Detect which cell encompasses the target text, then output its [x, y] center coordinate. 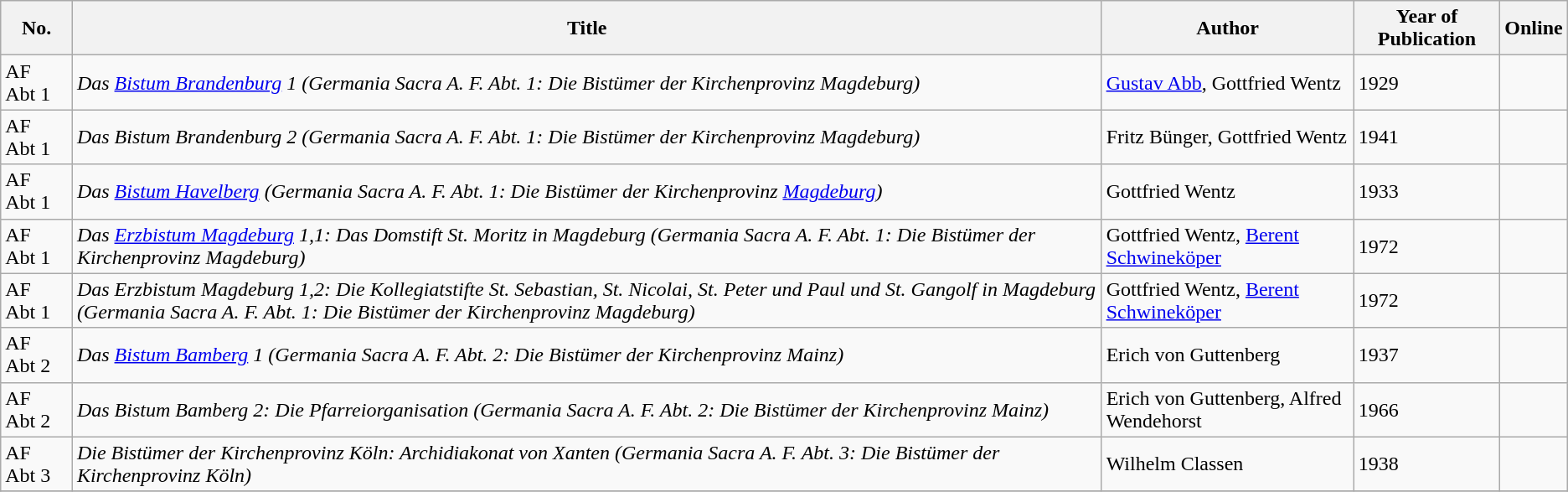
Gustav Abb, Gottfried Wentz [1228, 82]
1933 [1427, 191]
Das Bistum Bamberg 1 (Germania Sacra A. F. Abt. 2: Die Bistümer der Kirchenprovinz Mainz) [586, 355]
Gottfried Wentz [1228, 191]
Title [586, 28]
No. [37, 28]
Author [1228, 28]
1937 [1427, 355]
1938 [1427, 464]
1941 [1427, 137]
Wilhelm Classen [1228, 464]
1966 [1427, 409]
Online [1534, 28]
Die Bistümer der Kirchenprovinz Köln: Archidiakonat von Xanten (Germania Sacra A. F. Abt. 3: Die Bistümer der Kirchenprovinz Köln) [586, 464]
1929 [1427, 82]
Fritz Bünger, Gottfried Wentz [1228, 137]
Erich von Guttenberg [1228, 355]
Das Erzbistum Magdeburg 1,1: Das Domstift St. Moritz in Magdeburg (Germania Sacra A. F. Abt. 1: Die Bistümer der Kirchenprovinz Magdeburg) [586, 246]
Year of Publication [1427, 28]
Das Bistum Havelberg (Germania Sacra A. F. Abt. 1: Die Bistümer der Kirchenprovinz Magdeburg) [586, 191]
Das Bistum Bamberg 2: Die Pfarreiorganisation (Germania Sacra A. F. Abt. 2: Die Bistümer der Kirchenprovinz Mainz) [586, 409]
Das Bistum Brandenburg 2 (Germania Sacra A. F. Abt. 1: Die Bistümer der Kirchenprovinz Magdeburg) [586, 137]
Erich von Guttenberg, Alfred Wendehorst [1228, 409]
AF Abt 3 [37, 464]
Das Bistum Brandenburg 1 (Germania Sacra A. F. Abt. 1: Die Bistümer der Kirchenprovinz Magdeburg) [586, 82]
